Return the (x, y) coordinate for the center point of the cell that contains the specified text.  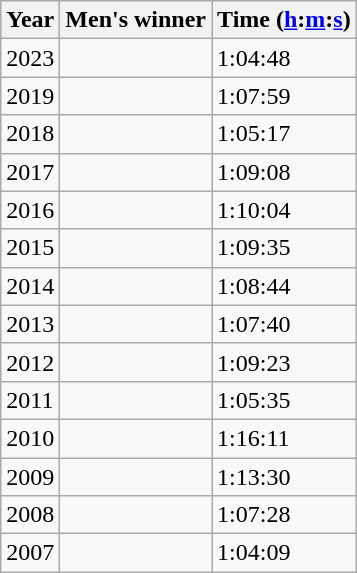
1:10:04 (284, 210)
1:05:17 (284, 134)
1:16:11 (284, 438)
2017 (30, 172)
1:09:08 (284, 172)
2013 (30, 324)
1:07:59 (284, 96)
2008 (30, 515)
1:05:35 (284, 400)
Men's winner (136, 20)
1:07:40 (284, 324)
1:13:30 (284, 477)
1:04:48 (284, 58)
2010 (30, 438)
2019 (30, 96)
Time (h:m:s) (284, 20)
1:08:44 (284, 286)
Year (30, 20)
2023 (30, 58)
2018 (30, 134)
1:07:28 (284, 515)
2007 (30, 553)
2009 (30, 477)
2016 (30, 210)
2012 (30, 362)
2011 (30, 400)
1:09:35 (284, 248)
2015 (30, 248)
1:04:09 (284, 553)
1:09:23 (284, 362)
2014 (30, 286)
